Find where the given text appears and provide that cell's center as (x, y) coordinate. 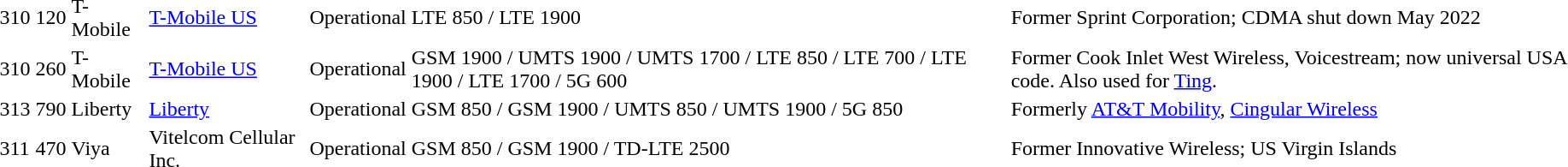
260 (51, 69)
GSM 850 / GSM 1900 / UMTS 850 / UMTS 1900 / 5G 850 (709, 109)
T-Mobile (108, 69)
GSM 1900 / UMTS 1900 / UMTS 1700 / LTE 850 / LTE 700 / LTE 1900 / LTE 1700 / 5G 600 (709, 69)
T-Mobile US (227, 69)
790 (51, 109)
